From the cell containing the given text, extract its center point as [X, Y] coordinate. 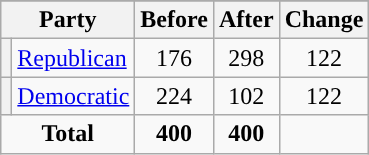
298 [246, 58]
Republican [74, 58]
Party [68, 20]
176 [174, 58]
224 [174, 96]
Before [174, 20]
Democratic [74, 96]
Total [68, 134]
After [246, 20]
Change [324, 20]
102 [246, 96]
